Scan for the cell matching the given text and deliver its (x, y) coordinate at center. 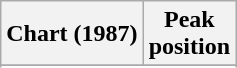
Peakposition (189, 34)
Chart (1987) (72, 34)
